Extract the [x, y] coordinate from the center of the cell holding the provided text.  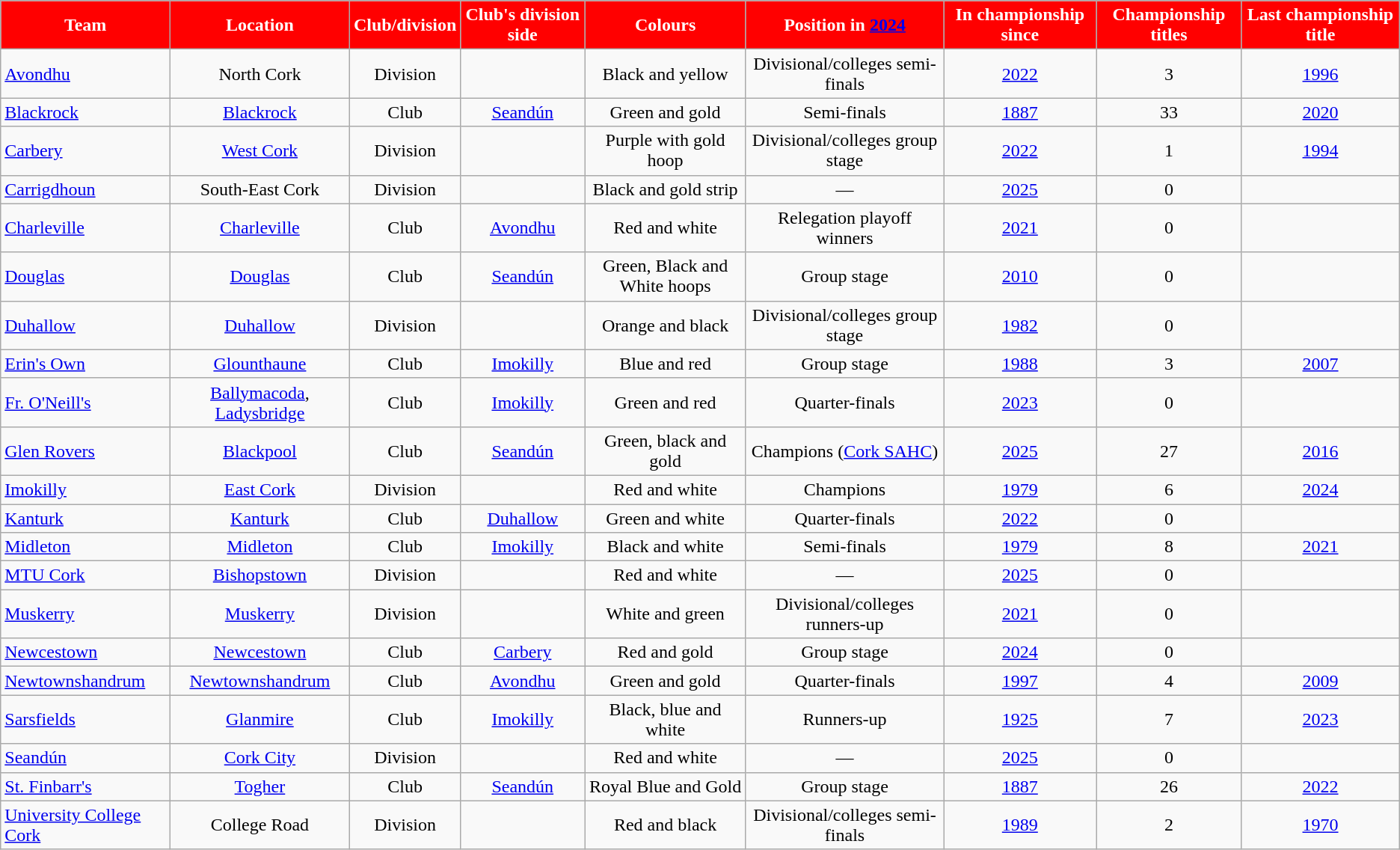
26 [1169, 786]
In championship since [1020, 25]
Location [260, 25]
Green and white [666, 519]
West Cork [260, 151]
Royal Blue and Gold [666, 786]
Erin's Own [85, 364]
Club/division [405, 25]
Cork City [260, 758]
Blackpool [260, 450]
College Road [260, 825]
Black and gold strip [666, 189]
Black, blue and white [666, 720]
6 [1169, 489]
Black and white [666, 547]
Champions [844, 489]
Togher [260, 786]
2 [1169, 825]
Black and yellow [666, 73]
Colours [666, 25]
2009 [1321, 681]
2020 [1321, 112]
University College Cork [85, 825]
4 [1169, 681]
Red and gold [666, 652]
Champions (Cork SAHC) [844, 450]
East Cork [260, 489]
Green and red [666, 403]
Red and black [666, 825]
Bishopstown [260, 575]
White and green [666, 614]
1989 [1020, 825]
1 [1169, 151]
Blue and red [666, 364]
1970 [1321, 825]
South-East Cork [260, 189]
Last championship title [1321, 25]
North Cork [260, 73]
Ballymacoda, Ladysbridge [260, 403]
Green, Black and White hoops [666, 277]
1997 [1020, 681]
Sarsfields [85, 720]
St. Finbarr's [85, 786]
Position in 2024 [844, 25]
7 [1169, 720]
Fr. O'Neill's [85, 403]
MTU Cork [85, 575]
Purple with gold hoop [666, 151]
Carrigdhoun [85, 189]
2010 [1020, 277]
Runners-up [844, 720]
Green, black and gold [666, 450]
Glanmire [260, 720]
Championship titles [1169, 25]
Glen Rovers [85, 450]
Team [85, 25]
Relegation playoff winners [844, 227]
2016 [1321, 450]
Glounthaune [260, 364]
33 [1169, 112]
1994 [1321, 151]
1996 [1321, 73]
27 [1169, 450]
Divisional/colleges runners-up [844, 614]
2007 [1321, 364]
1982 [1020, 325]
Club's division side [523, 25]
1925 [1020, 720]
Orange and black [666, 325]
8 [1169, 547]
1988 [1020, 364]
